Capture the cell that displays the provided text and extract its [X, Y] central coordinate. 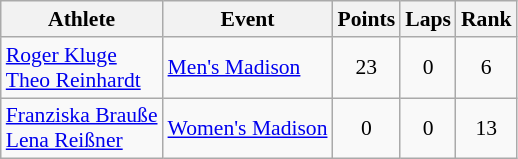
Rank [486, 19]
Points [367, 19]
23 [367, 68]
Women's Madison [248, 128]
Franziska BraußeLena Reißner [82, 128]
Athlete [82, 19]
Event [248, 19]
6 [486, 68]
Men's Madison [248, 68]
Roger KlugeTheo Reinhardt [82, 68]
13 [486, 128]
Laps [428, 19]
